Scan for the cell matching the given text and deliver its (x, y) coordinate at center. 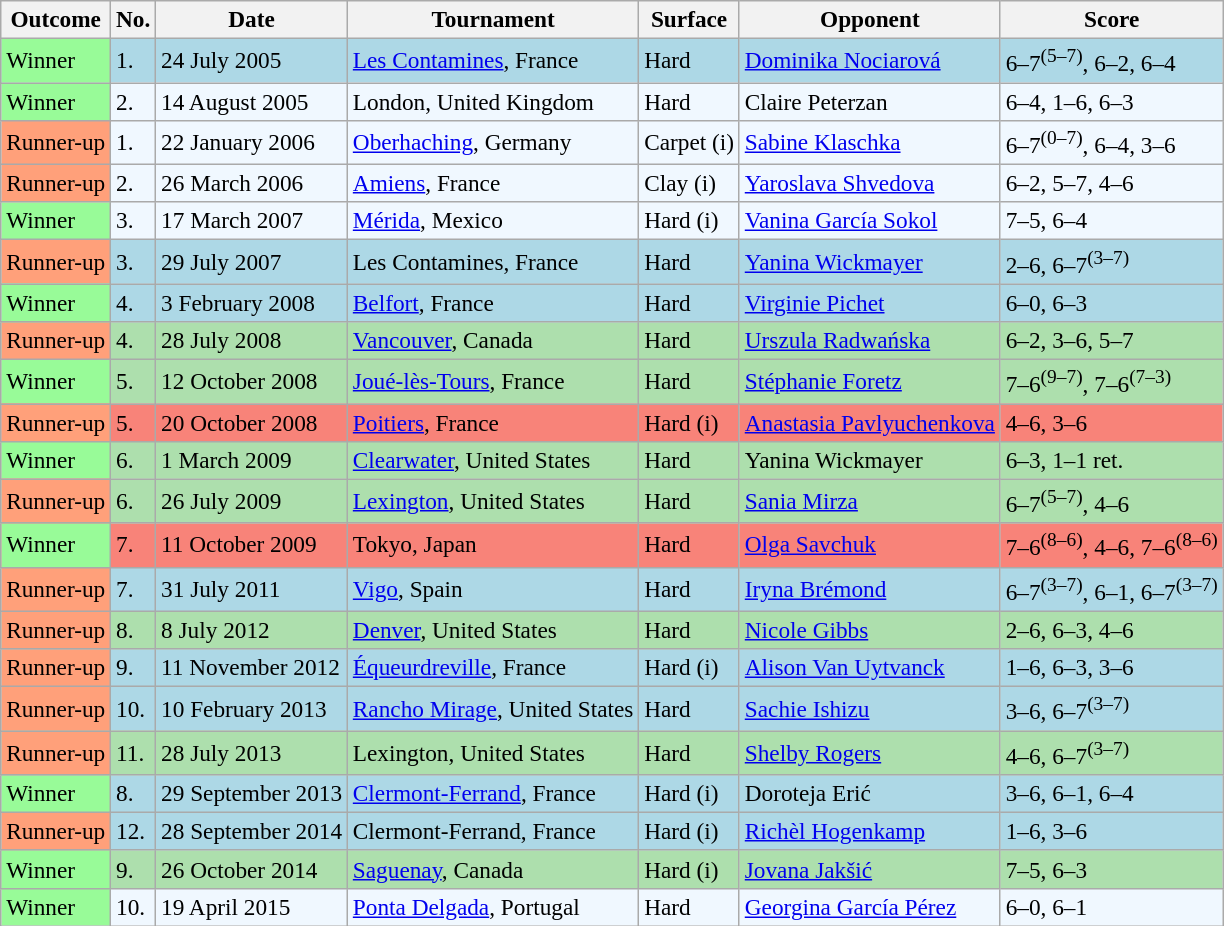
1–6, 6–3, 3–6 (1112, 668)
Opponent (870, 19)
Équeurdreville, France (492, 668)
Virginie Pichet (870, 303)
4–6, 6–7(3–7) (1112, 752)
Doroteja Erić (870, 793)
14 August 2005 (252, 101)
Joué-lès-Tours, France (492, 381)
Oberhaching, Germany (492, 142)
7–5, 6–3 (1112, 869)
Surface (690, 19)
Richèl Hogenkamp (870, 831)
24 July 2005 (252, 60)
29 July 2007 (252, 261)
28 September 2014 (252, 831)
6–7(5–7), 6–2, 6–4 (1112, 60)
3–6, 6–1, 6–4 (1112, 793)
26 March 2006 (252, 183)
6–2, 3–6, 5–7 (1112, 340)
Anastasia Pavlyuchenkova (870, 422)
Rancho Mirage, United States (492, 708)
29 September 2013 (252, 793)
Vanina García Sokol (870, 221)
Tournament (492, 19)
1 March 2009 (252, 460)
Sachie Ishizu (870, 708)
3 February 2008 (252, 303)
Mérida, Mexico (492, 221)
Poitiers, France (492, 422)
Belfort, France (492, 303)
Jovana Jakšić (870, 869)
12 October 2008 (252, 381)
4–6, 3–6 (1112, 422)
7–6(8–6), 4–6, 7–6(8–6) (1112, 545)
Dominika Nociarová (870, 60)
11 October 2009 (252, 545)
Alison Van Uytvanck (870, 668)
Claire Peterzan (870, 101)
Carpet (i) (690, 142)
6–3, 1–1 ret. (1112, 460)
Tokyo, Japan (492, 545)
Shelby Rogers (870, 752)
Georgina García Pérez (870, 907)
1–6, 3–6 (1112, 831)
26 October 2014 (252, 869)
11 November 2012 (252, 668)
No. (134, 19)
26 July 2009 (252, 501)
Vigo, Spain (492, 589)
Olga Savchuk (870, 545)
London, United Kingdom (492, 101)
28 July 2008 (252, 340)
6–7(0–7), 6–4, 3–6 (1112, 142)
Sabine Klaschka (870, 142)
Ponta Delgada, Portugal (492, 907)
20 October 2008 (252, 422)
Clearwater, United States (492, 460)
17 March 2007 (252, 221)
Score (1112, 19)
Yaroslava Shvedova (870, 183)
11. (134, 752)
12. (134, 831)
Amiens, France (492, 183)
6–7(3–7), 6–1, 6–7(3–7) (1112, 589)
7–5, 6–4 (1112, 221)
Denver, United States (492, 630)
6–0, 6–3 (1112, 303)
10 February 2013 (252, 708)
Outcome (56, 19)
Saguenay, Canada (492, 869)
6–2, 5–7, 4–6 (1112, 183)
28 July 2013 (252, 752)
31 July 2011 (252, 589)
Sania Mirza (870, 501)
Clay (i) (690, 183)
7–6(9–7), 7–6(7–3) (1112, 381)
6–0, 6–1 (1112, 907)
22 January 2006 (252, 142)
Iryna Brémond (870, 589)
2–6, 6–7(3–7) (1112, 261)
Stéphanie Foretz (870, 381)
Urszula Radwańska (870, 340)
3–6, 6–7(3–7) (1112, 708)
19 April 2015 (252, 907)
6–4, 1–6, 6–3 (1112, 101)
Vancouver, Canada (492, 340)
8 July 2012 (252, 630)
6–7(5–7), 4–6 (1112, 501)
Date (252, 19)
2–6, 6–3, 4–6 (1112, 630)
Nicole Gibbs (870, 630)
